Locate the cell with the specified text and output its [X, Y] center coordinate. 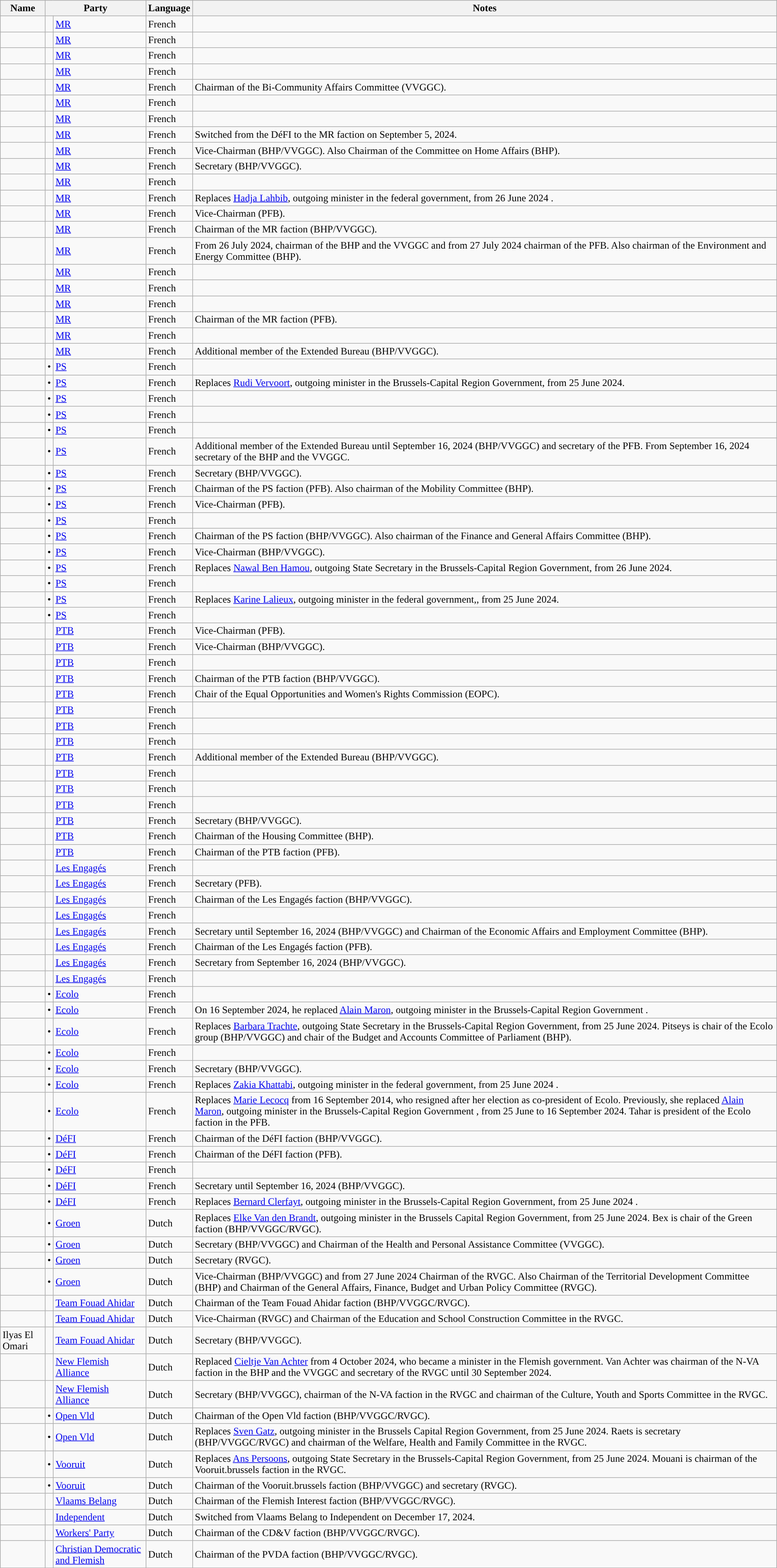
Chairman of the Bi-Community Affairs Committee (VVGGC). [485, 87]
Replaces Karine Lalieux, outgoing minister in the federal government,, from 25 June 2024. [485, 599]
Chairman of the DéFI faction (PFB). [485, 1154]
Vice-Chairman (RVGC) and Chairman of the Education and School Construction Committee in the RVGC. [485, 1319]
Replaces Zakia Khattabi, outgoing minister in the federal government, from 25 June 2024 . [485, 1084]
Chairman of the Housing Committee (BHP). [485, 836]
Replaces Nawal Ben Hamou, outgoing State Secretary in the Brussels-Capital Region Government, from 26 June 2024. [485, 568]
Chairman of the PVDA faction (BHP/VVGGC/RVGC). [485, 1554]
Chair of the Equal Opportunities and Women's Rights Commission (EOPC). [485, 694]
Chairman of the Flemish Interest faction (BHP/VVGGC/RVGC). [485, 1501]
Independent [100, 1517]
Chairman of the PTB faction (PFB). [485, 852]
Christian Democratic and Flemish [100, 1554]
On 16 September 2024, he replaced Alain Maron, outgoing minister in the Brussels-Capital Region Government . [485, 1010]
Chairman of the MR faction (PFB). [485, 320]
Switched from Vlaams Belang to Independent on December 17, 2024. [485, 1517]
Secretary (BHP/VVGGC) and Chairman of the Health and Personal Assistance Committee (VVGGC). [485, 1244]
Chairman of the PTB faction (BHP/VVGGC). [485, 678]
Name [23, 8]
Party [95, 8]
Chairman of the Vooruit.brussels faction (BHP/VVGGC) and secretary (RVGC). [485, 1485]
Chairman of the PS faction (BHP/VVGGC). Also chairman of the Finance and General Affairs Committee (BHP). [485, 536]
Chairman of the Open Vld faction (BHP/VVGGC/RVGC). [485, 1416]
Secretary until September 16, 2024 (BHP/VVGGC). [485, 1186]
Secretary until September 16, 2024 (BHP/VVGGC) and Chairman of the Economic Affairs and Employment Committee (BHP). [485, 931]
Secretary (BHP/VVGGC), chairman of the N-VA faction in the RVGC and chairman of the Culture, Youth and Sports Committee in the RVGC. [485, 1395]
Secretary (RVGC). [485, 1260]
Chairman of the CD&V faction (BHP/VVGGC/RVGC). [485, 1533]
Chairman of the DéFI faction (BHP/VVGGC). [485, 1138]
Chairman of the PS faction (PFB). Also chairman of the Mobility Committee (BHP). [485, 489]
Vlaams Belang [100, 1501]
Replaces Hadja Lahbib, outgoing minister in the federal government, from 26 June 2024 . [485, 198]
Chairman of the Les Engagés faction (BHP/VVGGC). [485, 899]
Chairman of the MR faction (BHP/VVGGC). [485, 230]
Notes [485, 8]
Chairman of the Les Engagés faction (PFB). [485, 947]
Replaces Rudi Vervoort, outgoing minister in the Brussels-Capital Region Government, from 25 June 2024. [485, 383]
Vice-Chairman (BHP/VVGGC). Also Chairman of the Committee on Home Affairs (BHP). [485, 150]
Secretary (PFB). [485, 884]
Ilyas El Omari [23, 1341]
Chairman of the Team Fouad Ahidar faction (BHP/VVGGC/RVGC). [485, 1303]
Replaces Bernard Clerfayt, outgoing minister in the Brussels-Capital Region Government, from 25 June 2024 . [485, 1202]
Switched from the DéFI to the MR faction on September 5, 2024. [485, 134]
Language [169, 8]
Secretary from September 16, 2024 (BHP/VVGGC). [485, 962]
Workers' Party [100, 1533]
